Locate the cell with the specified text and output its (x, y) center coordinate. 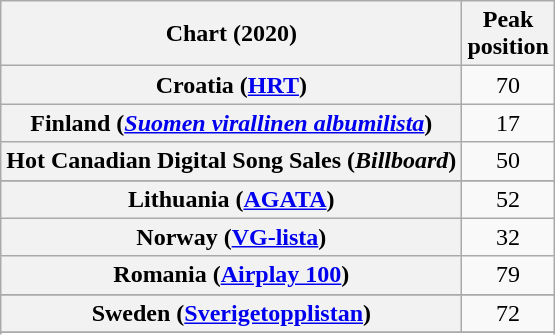
Finland (Suomen virallinen albumilista) (232, 123)
Sweden (Sverigetopplistan) (232, 313)
Croatia (HRT) (232, 85)
32 (508, 237)
Hot Canadian Digital Song Sales (Billboard) (232, 161)
50 (508, 161)
79 (508, 275)
Peakposition (508, 34)
Romania (Airplay 100) (232, 275)
72 (508, 313)
Norway (VG-lista) (232, 237)
52 (508, 199)
Lithuania (AGATA) (232, 199)
70 (508, 85)
Chart (2020) (232, 34)
17 (508, 123)
